Return [X, Y] of the center of cell containing provided text 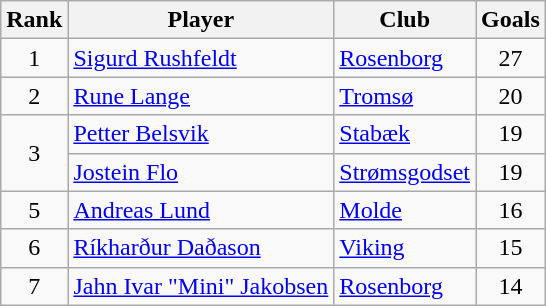
20 [511, 96]
15 [511, 248]
Sigurd Rushfeldt [201, 58]
Molde [405, 210]
1 [34, 58]
Player [201, 20]
Rune Lange [201, 96]
2 [34, 96]
5 [34, 210]
Andreas Lund [201, 210]
14 [511, 286]
16 [511, 210]
Petter Belsvik [201, 134]
6 [34, 248]
27 [511, 58]
Club [405, 20]
Jahn Ivar "Mini" Jakobsen [201, 286]
3 [34, 153]
Goals [511, 20]
Tromsø [405, 96]
Ríkharður Daðason [201, 248]
7 [34, 286]
Strømsgodset [405, 172]
Viking [405, 248]
Jostein Flo [201, 172]
Rank [34, 20]
Stabæk [405, 134]
